Search for the cell housing the specified text and yield its (X, Y) center coordinate. 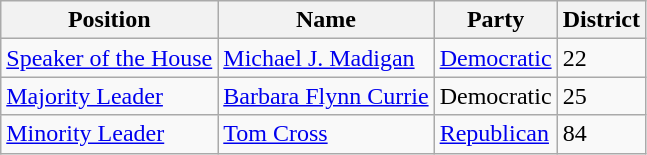
Minority Leader (110, 134)
25 (601, 96)
Name (326, 20)
Michael J. Madigan (326, 58)
Speaker of the House (110, 58)
Majority Leader (110, 96)
Barbara Flynn Currie (326, 96)
Position (110, 20)
22 (601, 58)
Tom Cross (326, 134)
Republican (496, 134)
84 (601, 134)
Party (496, 20)
District (601, 20)
